Determine the (X, Y) coordinate at the center of the cell enclosing the given text.  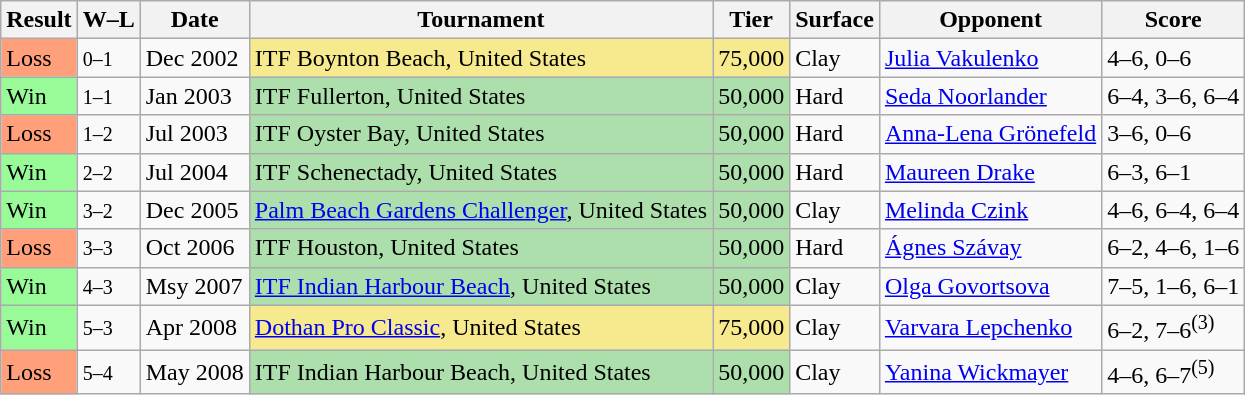
Yanina Wickmayer (990, 372)
4–6, 6–4, 6–4 (1174, 210)
Dothan Pro Classic, United States (480, 328)
Jul 2004 (194, 172)
Seda Noorlander (990, 96)
Dec 2005 (194, 210)
Maureen Drake (990, 172)
7–5, 1–6, 6–1 (1174, 286)
6–4, 3–6, 6–4 (1174, 96)
Oct 2006 (194, 248)
Melinda Czink (990, 210)
Tier (752, 20)
ITF Boynton Beach, United States (480, 58)
ITF Oyster Bay, United States (480, 134)
6–2, 7–6(3) (1174, 328)
6–3, 6–1 (1174, 172)
Apr 2008 (194, 328)
Score (1174, 20)
Ágnes Szávay (990, 248)
5–3 (108, 328)
4–6, 6–7(5) (1174, 372)
4–3 (108, 286)
Jan 2003 (194, 96)
Olga Govortsova (990, 286)
May 2008 (194, 372)
Anna-Lena Grönefeld (990, 134)
1–2 (108, 134)
Dec 2002 (194, 58)
3–6, 0–6 (1174, 134)
Result (39, 20)
Date (194, 20)
Surface (835, 20)
Varvara Lepchenko (990, 328)
ITF Houston, United States (480, 248)
ITF Fullerton, United States (480, 96)
ITF Schenectady, United States (480, 172)
2–2 (108, 172)
Jul 2003 (194, 134)
5–4 (108, 372)
Julia Vakulenko (990, 58)
Opponent (990, 20)
4–6, 0–6 (1174, 58)
3–3 (108, 248)
Msy 2007 (194, 286)
0–1 (108, 58)
Tournament (480, 20)
Palm Beach Gardens Challenger, United States (480, 210)
3–2 (108, 210)
W–L (108, 20)
6–2, 4–6, 1–6 (1174, 248)
1–1 (108, 96)
